From the cell containing the given text, extract its center point as [x, y] coordinate. 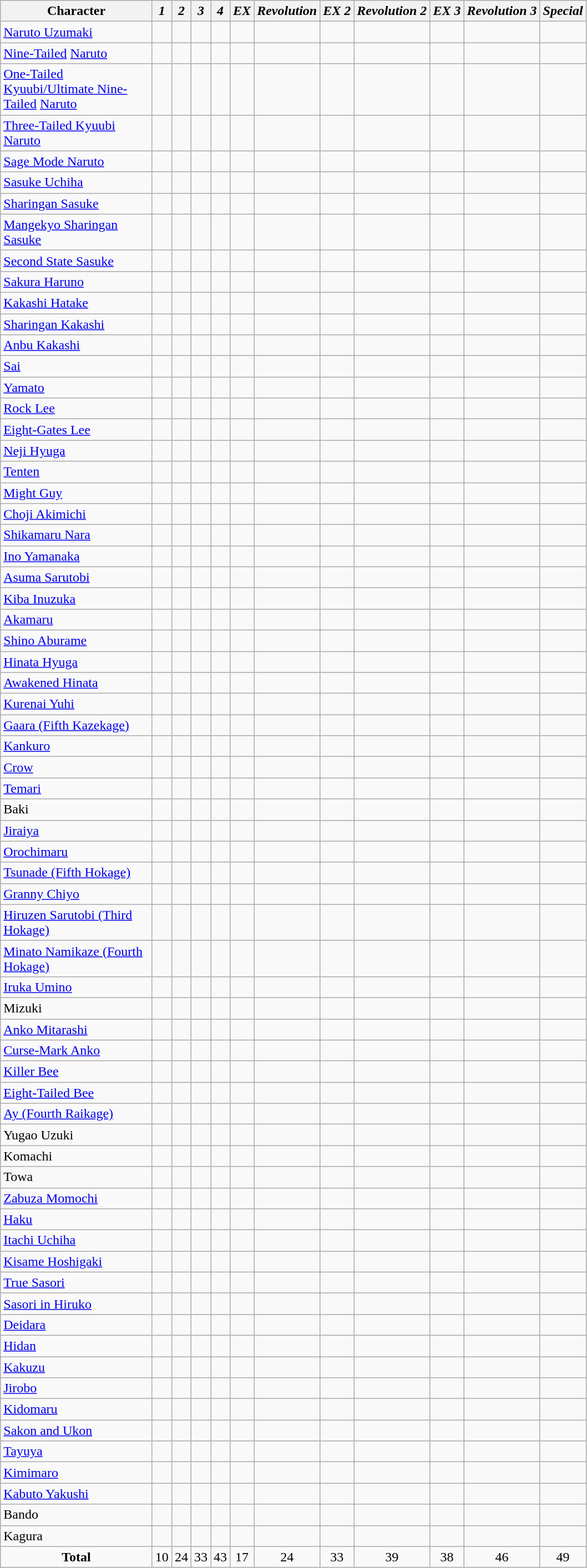
EX 2 [337, 11]
Asuma Sarutobi [77, 577]
Character [77, 11]
46 [502, 1557]
Kankuro [77, 746]
Tayuya [77, 1452]
Tenten [77, 472]
Hinata Hyuga [77, 661]
Shikamaru Nara [77, 535]
Kagura [77, 1536]
Kimimaro [77, 1473]
Ay (Fourth Raikage) [77, 1114]
2 [181, 11]
Ino Yamanaka [77, 556]
Komachi [77, 1156]
Granny Chiyo [77, 894]
Hidan [77, 1346]
Deidara [77, 1325]
Sage Mode Naruto [77, 161]
Rock Lee [77, 409]
43 [221, 1557]
Sharingan Kakashi [77, 324]
Jirobo [77, 1388]
Eight-Tailed Bee [77, 1093]
Naruto Uzumaki [77, 32]
Anko Mitarashi [77, 1030]
Gaara (Fifth Kazekage) [77, 725]
Yamato [77, 388]
Crow [77, 767]
Sakura Haruno [77, 282]
Akamaru [77, 619]
Kakuzu [77, 1367]
Anbu Kakashi [77, 345]
Killer Bee [77, 1072]
Tsunade (Fifth Hokage) [77, 873]
Itachi Uchiha [77, 1240]
Towa [77, 1177]
EX [242, 11]
Special [563, 11]
Revolution [287, 11]
Choji Akimichi [77, 514]
Bando [77, 1515]
Total [77, 1557]
Sasuke Uchiha [77, 182]
Kiba Inuzuka [77, 598]
Kabuto Yakushi [77, 1494]
Iruka Umino [77, 987]
Hiruzen Sarutobi (Third Hokage) [77, 923]
Curse-Mark Anko [77, 1051]
Nine-Tailed Naruto [77, 53]
Sai [77, 366]
Orochimaru [77, 852]
39 [392, 1557]
Kakashi Hatake [77, 303]
Kurenai Yuhi [77, 704]
Sharingan Sasuke [77, 203]
Haku [77, 1219]
1 [162, 11]
Neji Hyuga [77, 451]
One-Tailed Kyuubi/Ultimate Nine-Tailed Naruto [77, 89]
4 [221, 11]
Jiraiya [77, 831]
Might Guy [77, 493]
38 [447, 1557]
Zabuza Momochi [77, 1198]
Mizuki [77, 1008]
EX 3 [447, 11]
Revolution 2 [392, 11]
49 [563, 1557]
Three-Tailed Kyuubi Naruto [77, 133]
3 [201, 11]
Second State Sasuke [77, 261]
Mangekyo Sharingan Sasuke [77, 232]
Revolution 3 [502, 11]
Shino Aburame [77, 640]
Kidomaru [77, 1409]
Sasori in Hiruko [77, 1304]
Awakened Hinata [77, 683]
Sakon and Ukon [77, 1430]
Yugao Uzuki [77, 1135]
Kisame Hoshigaki [77, 1261]
Baki [77, 810]
17 [242, 1557]
Temari [77, 788]
Eight-Gates Lee [77, 430]
True Sasori [77, 1282]
Minato Namikaze (Fourth Hokage) [77, 958]
10 [162, 1557]
